Return (X, Y) of the center of cell containing provided text 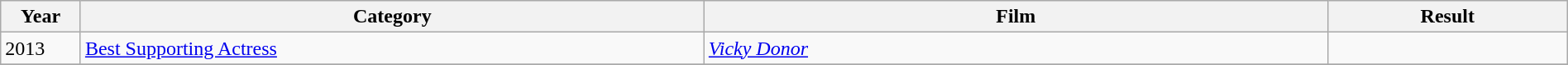
Year (41, 17)
Best Supporting Actress (392, 48)
Vicky Donor (1016, 48)
2013 (41, 48)
Film (1016, 17)
Category (392, 17)
Result (1447, 17)
